Identify which cell holds the provided text, then report its [x, y] central coordinate. 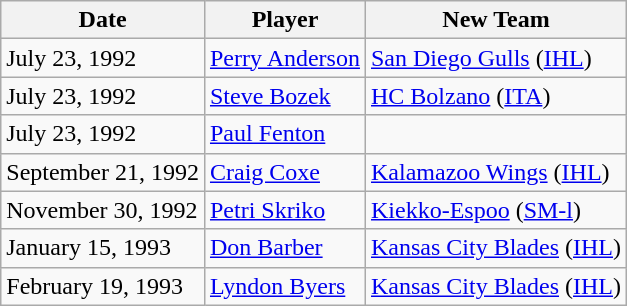
Steve Bozek [284, 96]
Paul Fenton [284, 134]
HC Bolzano (ITA) [496, 96]
Kalamazoo Wings (IHL) [496, 172]
Craig Coxe [284, 172]
January 15, 1993 [103, 248]
November 30, 1992 [103, 210]
San Diego Gulls (IHL) [496, 58]
New Team [496, 20]
Perry Anderson [284, 58]
Petri Skriko [284, 210]
Date [103, 20]
Don Barber [284, 248]
Lyndon Byers [284, 286]
Player [284, 20]
February 19, 1993 [103, 286]
September 21, 1992 [103, 172]
Kiekko-Espoo (SM-l) [496, 210]
